Extract the [X, Y] coordinate from the center of the cell holding the provided text.  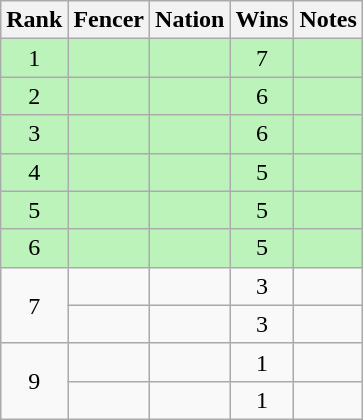
4 [34, 172]
9 [34, 381]
Nation [190, 20]
Notes [328, 20]
Wins [262, 20]
Fencer [109, 20]
2 [34, 96]
Rank [34, 20]
